Output the (X, Y) coordinate of the center of the cell containing the given text.  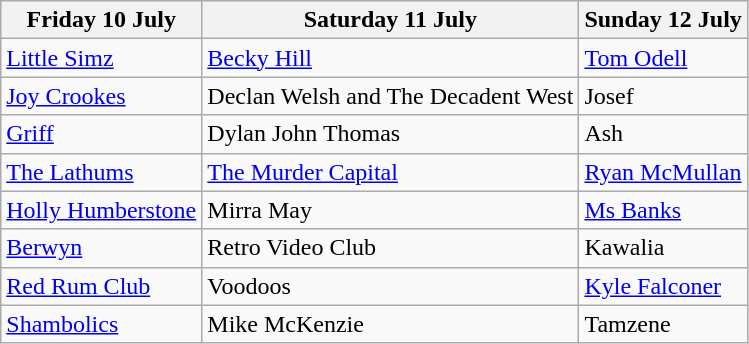
Saturday 11 July (390, 20)
Voodoos (390, 286)
Little Simz (102, 58)
Retro Video Club (390, 248)
Tom Odell (663, 58)
Tamzene (663, 324)
Becky Hill (390, 58)
Kawalia (663, 248)
Holly Humberstone (102, 210)
Ryan McMullan (663, 172)
The Murder Capital (390, 172)
Ms Banks (663, 210)
Griff (102, 134)
Declan Welsh and The Decadent West (390, 96)
Sunday 12 July (663, 20)
Mirra May (390, 210)
Josef (663, 96)
Red Rum Club (102, 286)
Kyle Falconer (663, 286)
Joy Crookes (102, 96)
Ash (663, 134)
The Lathums (102, 172)
Dylan John Thomas (390, 134)
Shambolics (102, 324)
Mike McKenzie (390, 324)
Friday 10 July (102, 20)
Berwyn (102, 248)
